Capture the cell that displays the provided text and extract its [x, y] central coordinate. 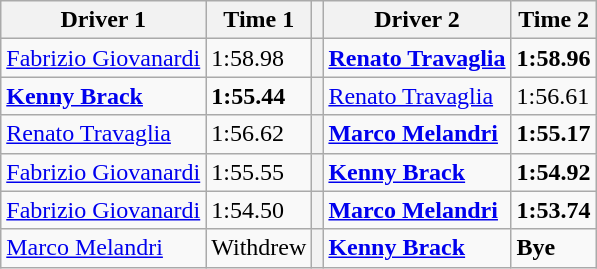
1:58.96 [554, 58]
1:56.61 [554, 96]
Driver 1 [104, 20]
1:56.62 [259, 134]
1:53.74 [554, 210]
Withdrew [259, 248]
Time 2 [554, 20]
1:55.44 [259, 96]
Time 1 [259, 20]
1:55.17 [554, 134]
Driver 2 [417, 20]
1:58.98 [259, 58]
1:54.92 [554, 172]
1:55.55 [259, 172]
1:54.50 [259, 210]
Bye [554, 248]
